For the text-containing cell, return its midpoint in (X, Y) coordinate format. 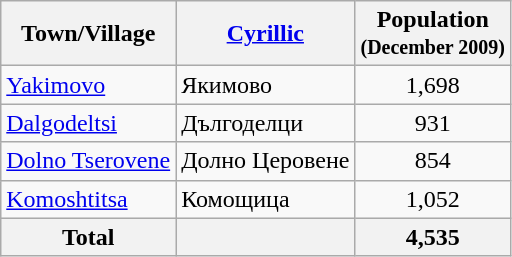
Dolno Tserovene (88, 161)
Долно Церовене (266, 161)
Дългоделци (266, 123)
Population(December 2009) (433, 34)
Якимово (266, 85)
Cyrillic (266, 34)
Town/Village (88, 34)
931 (433, 123)
Total (88, 237)
854 (433, 161)
Yakimovo (88, 85)
1,052 (433, 199)
Komoshtitsa (88, 199)
1,698 (433, 85)
Dalgodeltsi (88, 123)
Комощица (266, 199)
4,535 (433, 237)
